Provide the [X, Y] coordinate of the cell's center where the given text is located.  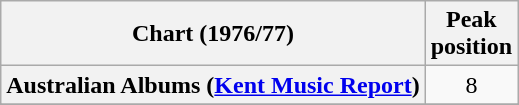
8 [471, 85]
Chart (1976/77) [213, 34]
Peakposition [471, 34]
Australian Albums (Kent Music Report) [213, 85]
